For the text-containing cell, return its midpoint in (x, y) coordinate format. 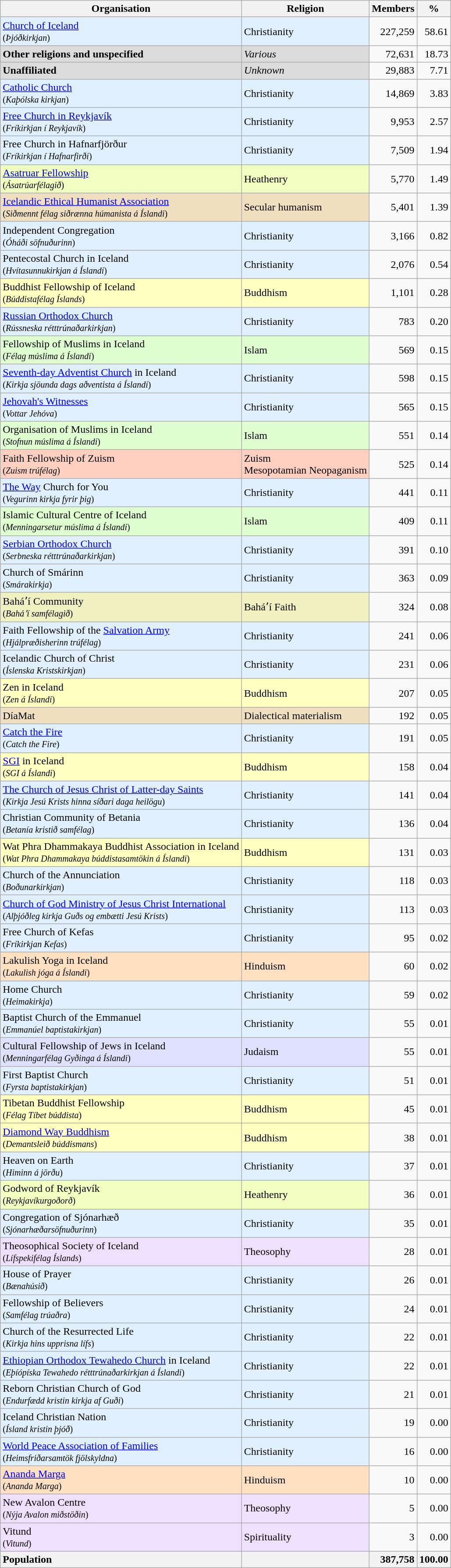
Godword of Reykjavík(Reykjavíkurgoðorð) (121, 1194)
9,953 (393, 122)
7,509 (393, 150)
Church of God Ministry of Jesus Christ International(Alþjóðleg kirkja Guðs og embætti Jesú Krists) (121, 909)
363 (393, 578)
Buddhist Fellowship of Iceland(Búddistafélag Íslands) (121, 293)
191 (393, 738)
131 (393, 852)
Cultural Fellowship of Jews in Iceland(Menningarfélag Gyðinga á Íslandi) (121, 1052)
ZuismMesopotamian Neopaganism (305, 464)
Catholic Church(Kaþólska kirkjan) (121, 93)
Tibetan Buddhist Fellowship(Félag Tíbet búddista) (121, 1109)
569 (393, 350)
Vitund(Vitund) (121, 1537)
192 (393, 716)
First Baptist Church(Fyrsta baptistakirkjan) (121, 1080)
Wat Phra Dhammakaya Buddhist Association in Iceland(Wat Phra Dhammakaya búddistasamtökin á Íslandi) (121, 852)
0.08 (434, 607)
Baptist Church of the Emmanuel(Emmanúel baptistakirkjan) (121, 1023)
% (434, 9)
Organisation of Muslims in Iceland(Stofnun múslima á Íslandi) (121, 436)
2,076 (393, 264)
21 (393, 1394)
1.49 (434, 179)
72,631 (393, 54)
59 (393, 994)
Fellowship of Muslims in Iceland(Félag múslima á Íslandi) (121, 350)
0.28 (434, 293)
Reborn Christian Church of God(Endurfædd kristin kirkja af Guði) (121, 1394)
Islamic Cultural Centre of Iceland(Menningarsetur múslima á Íslandi) (121, 521)
14,869 (393, 93)
Jehovah's Witnesses(Vottar Jehóva) (121, 407)
Independent Congregation(Óháði söfnuðurinn) (121, 236)
136 (393, 823)
The Church of Jesus Christ of Latter-day Saints(Kirkja Jesú Krists hinna síðari daga heilögu) (121, 795)
525 (393, 464)
37 (393, 1166)
5,401 (393, 207)
Secular humanism (305, 207)
100.00 (434, 1560)
Serbian Orthodox Church(Serbneska rétttrúnaðarkirkjan) (121, 550)
45 (393, 1109)
1.39 (434, 207)
Various (305, 54)
Church of Smárinn(Smárakirkja) (121, 578)
3 (393, 1537)
441 (393, 493)
Catch the Fire(Catch the Fire) (121, 738)
Free Church in Reykjavík(Fríkirkjan í Reykjavík) (121, 122)
231 (393, 665)
141 (393, 795)
Icelandic Ethical Humanist Association(Siðmennt félag siðrænna húmanista á Íslandi) (121, 207)
10 (393, 1480)
Congregation of Sjónarhæð(Sjónarhæðarsöfnuðurinn) (121, 1223)
Home Church(Heimakirkja) (121, 994)
0.20 (434, 321)
Iceland Christian Nation(Ísland kristin þjóð) (121, 1422)
Icelandic Church of Christ(Íslenska Kristskirkjan) (121, 665)
51 (393, 1080)
28 (393, 1251)
House of Prayer(Bænahúsið) (121, 1280)
18.73 (434, 54)
158 (393, 766)
598 (393, 379)
Diamond Way Buddhism(Demantsleið búddismans) (121, 1137)
783 (393, 321)
36 (393, 1194)
World Peace Association of Families(Heimsfriðarsamtök fjölskyldna) (121, 1451)
391 (393, 550)
387,758 (393, 1560)
0.09 (434, 578)
118 (393, 880)
Baháʼí Faith (305, 607)
207 (393, 693)
Faith Fellowship of the Salvation Army(Hjálpræðisherinn trúfélag) (121, 636)
0.54 (434, 264)
Church of the Resurrected Life(Kirkja hins upprisna lífs) (121, 1337)
Church of the Annunciation(Boðunarkirkjan) (121, 880)
241 (393, 636)
5 (393, 1508)
38 (393, 1137)
227,259 (393, 32)
26 (393, 1280)
0.10 (434, 550)
Ananda Marga(Ananda Marga) (121, 1480)
Unaffiliated (121, 71)
Christian Community of Betania(Betanía kristið samfélag) (121, 823)
58.61 (434, 32)
Judaism (305, 1052)
3.83 (434, 93)
Baháʼí Community(Baháʼí samfélagið) (121, 607)
1,101 (393, 293)
565 (393, 407)
Free Church of Kefas(Fríkirkjan Kefas) (121, 937)
324 (393, 607)
24 (393, 1308)
Unknown (305, 71)
5,770 (393, 179)
Faith Fellowship of Zuism(Zuism trúfélag) (121, 464)
551 (393, 436)
7.71 (434, 71)
Religion (305, 9)
Seventh-day Adventist Church in Iceland(Kirkja sjöunda dags aðventista á Íslandi) (121, 379)
Ethiopian Orthodox Tewahedo Church in Iceland(Eþíópíska Tewahedo rétttrúnaðarkirkjan á Íslandi) (121, 1365)
Lakulish Yoga in Iceland(Lakulish jóga á Íslandi) (121, 966)
Population (121, 1560)
Zen in Iceland(Zen á Íslandi) (121, 693)
409 (393, 521)
Free Church in Hafnarfjörður(Fríkirkjan í Hafnarfirði) (121, 150)
New Avalon Centre(Nýja Avalon miðstöðin) (121, 1508)
60 (393, 966)
DíaMat (121, 716)
Fellowship of Believers(Samfélag trúaðra) (121, 1308)
The Way Church for You(Vegurinn kirkja fyrir þig) (121, 493)
35 (393, 1223)
Theosophical Society of Iceland(Lífspekifélag Íslands) (121, 1251)
Asatruar Fellowship(Ásatrúarfélagið) (121, 179)
2.57 (434, 122)
3,166 (393, 236)
29,883 (393, 71)
Pentecostal Church in Iceland(Hvítasunnukirkjan á Íslandi) (121, 264)
Dialectical materialism (305, 716)
Church of Iceland(Þjóðkirkjan) (121, 32)
16 (393, 1451)
19 (393, 1422)
95 (393, 937)
Russian Orthodox Church(Rússneska rétttrúnaðarkirkjan) (121, 321)
Heaven on Earth(Himinn á jörðu) (121, 1166)
Other religions and unspecified (121, 54)
Members (393, 9)
1.94 (434, 150)
113 (393, 909)
Spirituality (305, 1537)
Organisation (121, 9)
0.82 (434, 236)
SGI in Iceland(SGI á Íslandi) (121, 766)
